Return (X, Y) of the center of cell containing provided text 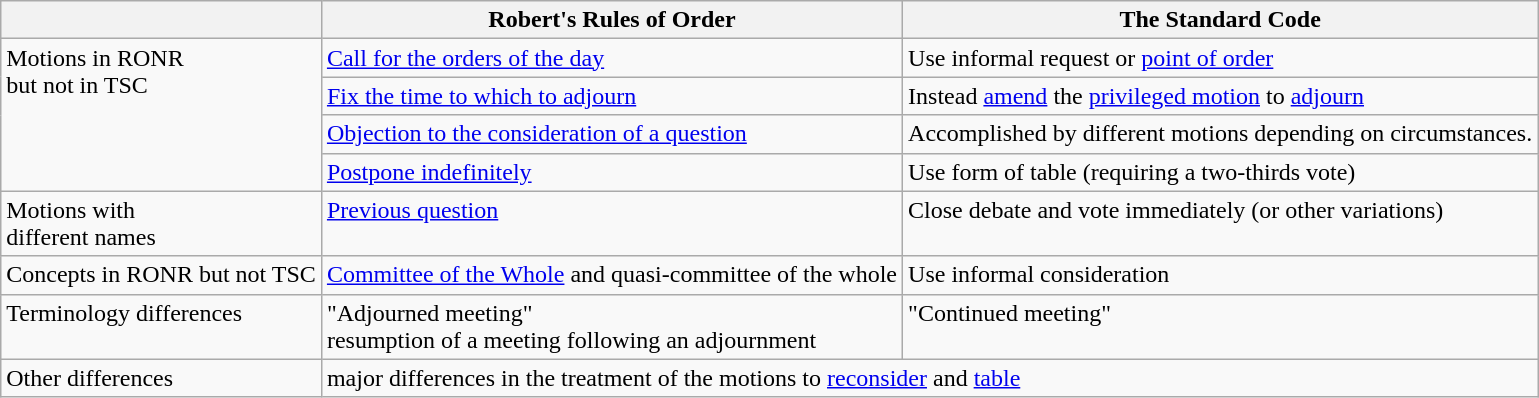
Instead amend the privileged motion to adjourn (1220, 96)
"Continued meeting" (1220, 326)
Previous question (612, 224)
Committee of the Whole and quasi-committee of the whole (612, 275)
major differences in the treatment of the motions to reconsider and table (929, 378)
Postpone indefinitely (612, 172)
"Adjourned meeting"resumption of a meeting following an adjournment (612, 326)
Close debate and vote immediately (or other variations) (1220, 224)
Use form of table (requiring a two-thirds vote) (1220, 172)
Terminology differences (162, 326)
Motions withdifferent names (162, 224)
Robert's Rules of Order (612, 20)
Concepts in RONR but not TSC (162, 275)
Objection to the consideration of a question (612, 134)
Call for the orders of the day (612, 58)
Other differences (162, 378)
Use informal request or point of order (1220, 58)
Use informal consideration (1220, 275)
Motions in RONRbut not in TSC (162, 115)
Accomplished by different motions depending on circumstances. (1220, 134)
Fix the time to which to adjourn (612, 96)
The Standard Code (1220, 20)
